From the cell containing the given text, extract its center point as [X, Y] coordinate. 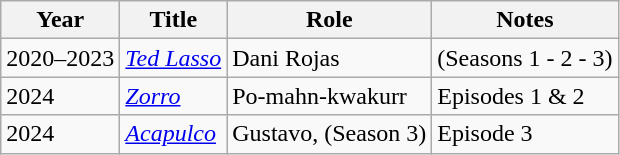
Zorro [174, 96]
(Seasons 1 - 2 - 3) [525, 58]
Po-mahn-kwakurr [330, 96]
2020–2023 [60, 58]
Episode 3 [525, 134]
Year [60, 20]
Episodes 1 & 2 [525, 96]
Dani Rojas [330, 58]
Ted Lasso [174, 58]
Role [330, 20]
Acapulco [174, 134]
Notes [525, 20]
Gustavo, (Season 3) [330, 134]
Title [174, 20]
